Find where the given text appears and provide that cell's center as [X, Y] coordinate. 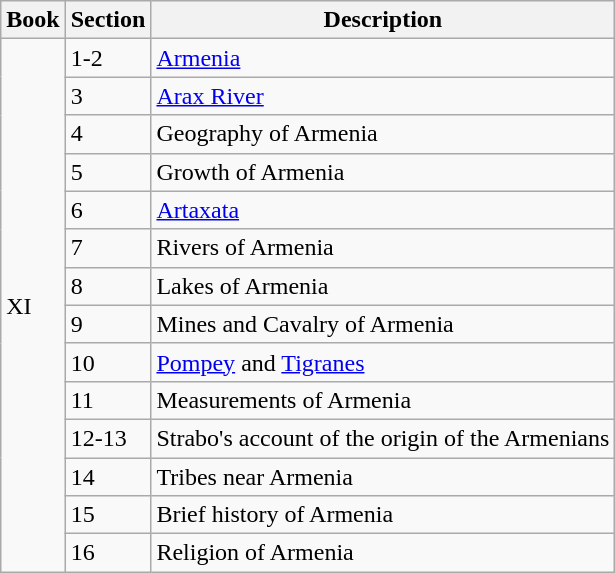
XI [33, 306]
Measurements of Armenia [383, 400]
4 [108, 134]
14 [108, 477]
15 [108, 515]
Mines and Cavalry of Armenia [383, 324]
Book [33, 20]
Armenia [383, 58]
Religion of Armenia [383, 553]
Artaxata [383, 210]
11 [108, 400]
Rivers of Armenia [383, 248]
Description [383, 20]
10 [108, 362]
Strabo's account of the origin of the Armenians [383, 438]
7 [108, 248]
Lakes of Armenia [383, 286]
16 [108, 553]
12-13 [108, 438]
Brief history of Armenia [383, 515]
Arax River [383, 96]
Section [108, 20]
9 [108, 324]
Geography of Armenia [383, 134]
1-2 [108, 58]
Tribes near Armenia [383, 477]
8 [108, 286]
3 [108, 96]
Growth of Armenia [383, 172]
Pompey and Tigranes [383, 362]
6 [108, 210]
5 [108, 172]
